Output the [x, y] coordinate of the center of the cell containing the given text.  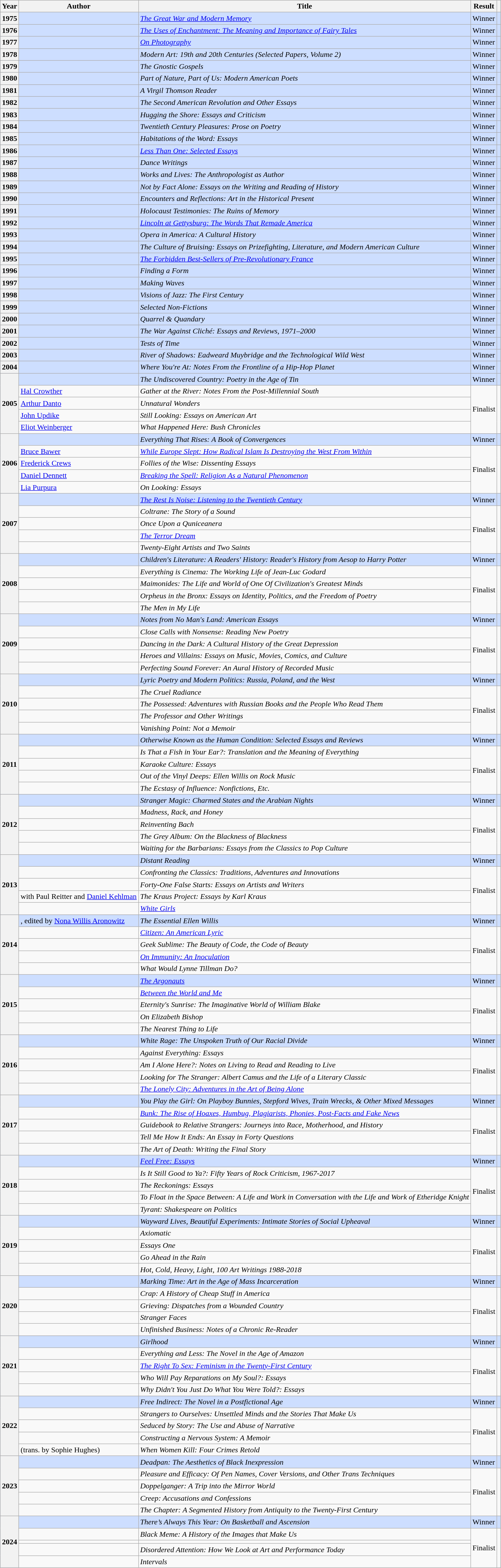
Arthur Danto [79, 403]
The Great War and Modern Memory [305, 18]
River of Shadows: Eadweard Muybridge and the Technological Wild West [305, 355]
1997 [9, 283]
Forty-One False Starts: Essays on Artists and Writers [305, 884]
Not by Fact Alone: Essays on the Writing and Reading of History [305, 187]
1985 [9, 138]
There’s Always This Year: On Basketball and Ascension [305, 1522]
Gather at the River: Notes From the Post-Millennial South [305, 391]
(trans. by Sophie Hughes) [79, 1450]
1978 [9, 54]
Unnatural Wonders [305, 403]
On Elizabeth Bishop [305, 1017]
Black Meme: A History of the Images that Make Us [305, 1534]
Eternity's Sunrise: The Imaginative World of William Blake [305, 1005]
1986 [9, 151]
2011 [9, 764]
with Paul Reitter and Daniel Kehlman [79, 896]
Finding a Form [305, 271]
2009 [9, 644]
Lia Purpura [79, 487]
Unfinished Business: Notes of a Chronic Re-Reader [305, 1330]
Intervals [305, 1562]
The Forbidden Best-Sellers of Pre-Revolutionary France [305, 259]
Visions of Jazz: The First Century [305, 295]
The Second American Revolution and Other Essays [305, 102]
2005 [9, 403]
Dancing in the Dark: A Cultural History of the Great Depression [305, 644]
Geek Sublime: The Beauty of Code, the Code of Beauty [305, 945]
Stranger Faces [305, 1318]
Against Everything: Essays [305, 1053]
Essays One [305, 1245]
Deadpan: The Aesthetics of Black Inexpression [305, 1462]
Lincoln at Gettysburg: The Words That Remade America [305, 223]
Axiomatic [305, 1233]
On Photography [305, 42]
2008 [9, 584]
Eliot Weinberger [79, 427]
2016 [9, 1065]
The Art of Death: Writing the Final Story [305, 1149]
Bunk: The Rise of Hoaxes, Humbug, Plagiarists, Phonies, Post-Facts and Fake News [305, 1113]
2013 [9, 884]
Looking for The Stranger: Albert Camus and the Life of a Literary Classic [305, 1077]
Hal Crowther [79, 391]
Tests of Time [305, 343]
1981 [9, 90]
Stranger Magic: Charmed States and the Arabian Nights [305, 800]
1988 [9, 175]
2014 [9, 945]
The Reckonings: Essays [305, 1185]
2010 [9, 704]
2004 [9, 367]
John Updike [79, 415]
Everything and Less: The Novel in the Age of Amazon [305, 1354]
The Nearest Thing to Life [305, 1029]
Between the World and Me [305, 993]
1991 [9, 211]
White Girls [305, 908]
The Kraus Project: Essays by Karl Kraus [305, 896]
Out of the Vinyl Deeps: Ellen Willis on Rock Music [305, 776]
Free Indirect: The Novel in a Postfictional Age [305, 1402]
Feel Free: Essays [305, 1161]
Year [9, 6]
Title [305, 6]
Who Will Pay Reparations on My Soul?: Essays [305, 1378]
1994 [9, 247]
1990 [9, 199]
Guidebook to Relative Strangers: Journeys into Race, Motherhood, and History [305, 1125]
Breaking the Spell: Religion As a Natural Phenomenon [305, 475]
1989 [9, 187]
1975 [9, 18]
Distant Reading [305, 860]
2012 [9, 824]
Dance Writings [305, 163]
1993 [9, 235]
Doppelganger: A Trip into the Mirror World [305, 1486]
2021 [9, 1366]
Modern Art: 19th and 20th Centuries (Selected Papers, Volume 2) [305, 54]
To Float in the Space Between: A Life and Work in Conversation with the Life and Work of Etheridge Knight [305, 1197]
White Rage: The Unspoken Truth of Our Racial Divide [305, 1041]
The Men in My Life [305, 608]
Why Didn't You Just Do What You Were Told?: Essays [305, 1390]
Everything is Cinema: The Working Life of Jean-Luc Godard [305, 572]
2002 [9, 343]
The Culture of Bruising: Essays on Prizefighting, Literature, and Modern American Culture [305, 247]
Grieving: Dispatches from a Wounded Country [305, 1306]
Frederick Crews [79, 463]
Everything That Rises: A Book of Convergences [305, 439]
Where You're At: Notes From the Frontline of a Hip-Hop Planet [305, 367]
Reinventing Bach [305, 824]
Maimonides: The Life and World of One Of Civilization's Greatest Minds [305, 584]
1984 [9, 126]
1979 [9, 66]
Less Than One: Selected Essays [305, 151]
Heroes and Villains: Essays on Music, Movies, Comics, and Culture [305, 656]
On Looking: Essays [305, 487]
Lyric Poetry and Modern Politics: Russia, Poland, and the West [305, 680]
Seduced by Story: The Use and Abuse of Narrative [305, 1426]
Encounters and Reflections: Art in the Historical Present [305, 199]
Crap: A History of Cheap Stuff in America [305, 1293]
The Cruel Radiance [305, 692]
Pleasure and Efficacy: Of Pen Names, Cover Versions, and Other Trans Techniques [305, 1474]
Tell Me How It Ends: An Essay in Forty Questions [305, 1137]
Holocaust Testimonies: The Ruins of Memory [305, 211]
What Would Lynne Tillman Do? [305, 969]
When Women Kill: Four Crimes Retold [305, 1450]
Marking Time: Art in the Age of Mass Incarceration [305, 1281]
2006 [9, 463]
Perfecting Sound Forever: An Aural History of Recorded Music [305, 668]
The Essential Ellen Willis [305, 921]
Opera in America: A Cultural History [305, 235]
Wayward Lives, Beautiful Experiments: Intimate Stories of Social Upheaval [305, 1221]
1982 [9, 102]
The Rest Is Noise: Listening to the Twentieth Century [305, 499]
Constructing a Nervous System: A Memoir [305, 1438]
The Undiscovered Country: Poetry in the Age of Tin [305, 379]
Go Ahead in the Rain [305, 1257]
Otherwise Known as the Human Condition: Selected Essays and Reviews [305, 740]
2017 [9, 1125]
Orpheus in the Bronx: Essays on Identity, Politics, and the Freedom of Poetry [305, 596]
Selected Non-Fictions [305, 307]
The Terror Dream [305, 536]
Twentieth Century Pleasures: Prose on Poetry [305, 126]
Notes from No Man's Land: American Essays [305, 620]
1976 [9, 30]
2019 [9, 1245]
1999 [9, 307]
On Immunity: An Inoculation [305, 957]
2001 [9, 331]
2024 [9, 1542]
Twenty-Eight Artists and Two Saints [305, 548]
You Play the Girl: On Playboy Bunnies, Stepford Wives, Train Wrecks, & Other Mixed Messages [305, 1101]
While Europe Slept: How Radical Islam Is Destroying the West From Within [305, 451]
1977 [9, 42]
The Argonauts [305, 981]
The Possessed: Adventures with Russian Books and the People Who Read Them [305, 704]
Madness, Rack, and Honey [305, 812]
The Uses of Enchantment: The Meaning and Importance of Fairy Tales [305, 30]
Result [484, 6]
What Happened Here: Bush Chronicles [305, 427]
Habitations of the Word: Essays [305, 138]
Strangers to Ourselves: Unsettled Minds and the Stories That Make Us [305, 1414]
The Lonely City: Adventures in the Art of Being Alone [305, 1089]
Creep: Accusations and Confessions [305, 1498]
The Ecstasy of Influence: Nonfictions, Etc. [305, 788]
Children's Literature: A Readers' History: Reader's History from Aesop to Harry Potter [305, 560]
Waiting for the Barbarians: Essays from the Classics to Pop Culture [305, 848]
1995 [9, 259]
Making Waves [305, 283]
1996 [9, 271]
Daniel Dennett [79, 475]
The Grey Album: On the Blackness of Blackness [305, 836]
Hugging the Shore: Essays and Criticism [305, 114]
Tyrant: Shakespeare on Politics [305, 1209]
Works and Lives: The Anthropologist as Author [305, 175]
Follies of the Wise: Dissenting Essays [305, 463]
The War Against Cliché: Essays and Reviews, 1971–2000 [305, 331]
Citizen: An American Lyric [305, 933]
1987 [9, 163]
The Gnostic Gospels [305, 66]
Confronting the Classics: Traditions, Adventures and Innovations [305, 872]
2007 [9, 523]
Author [79, 6]
2015 [9, 1005]
1992 [9, 223]
2022 [9, 1426]
Bruce Bawer [79, 451]
Am I Alone Here?: Notes on Living to Read and Reading to Live [305, 1065]
Part of Nature, Part of Us: Modern American Poets [305, 78]
Vanishing Point: Not a Memoir [305, 728]
Still Looking: Essays on American Art [305, 415]
The Chapter: A Segmented History from Antiquity to the Twenty-First Century [305, 1510]
2018 [9, 1185]
2023 [9, 1486]
2003 [9, 355]
Coltrane: The Story of a Sound [305, 511]
Disordered Attention: How We Look at Art and Performance Today [305, 1550]
Girlhood [305, 1342]
Karaoke Culture: Essays [305, 764]
A Virgil Thomson Reader [305, 90]
, edited by Nona Willis Aronowitz [79, 921]
Is That a Fish in Your Ear?: Translation and the Meaning of Everything [305, 752]
The Right To Sex: Feminism in the Twenty-First Century [305, 1366]
1998 [9, 295]
1980 [9, 78]
2000 [9, 319]
Quarrel & Quandary [305, 319]
Close Calls with Nonsense: Reading New Poetry [305, 632]
1983 [9, 114]
Hot, Cold, Heavy, Light, 100 Art Writings 1988-2018 [305, 1269]
Once Upon a Quniceanera [305, 523]
2020 [9, 1305]
The Professor and Other Writings [305, 716]
Is It Still Good to Ya?: Fifty Years of Rock Criticism, 1967-2017 [305, 1173]
